Search for the cell housing the specified text and yield its [X, Y] center coordinate. 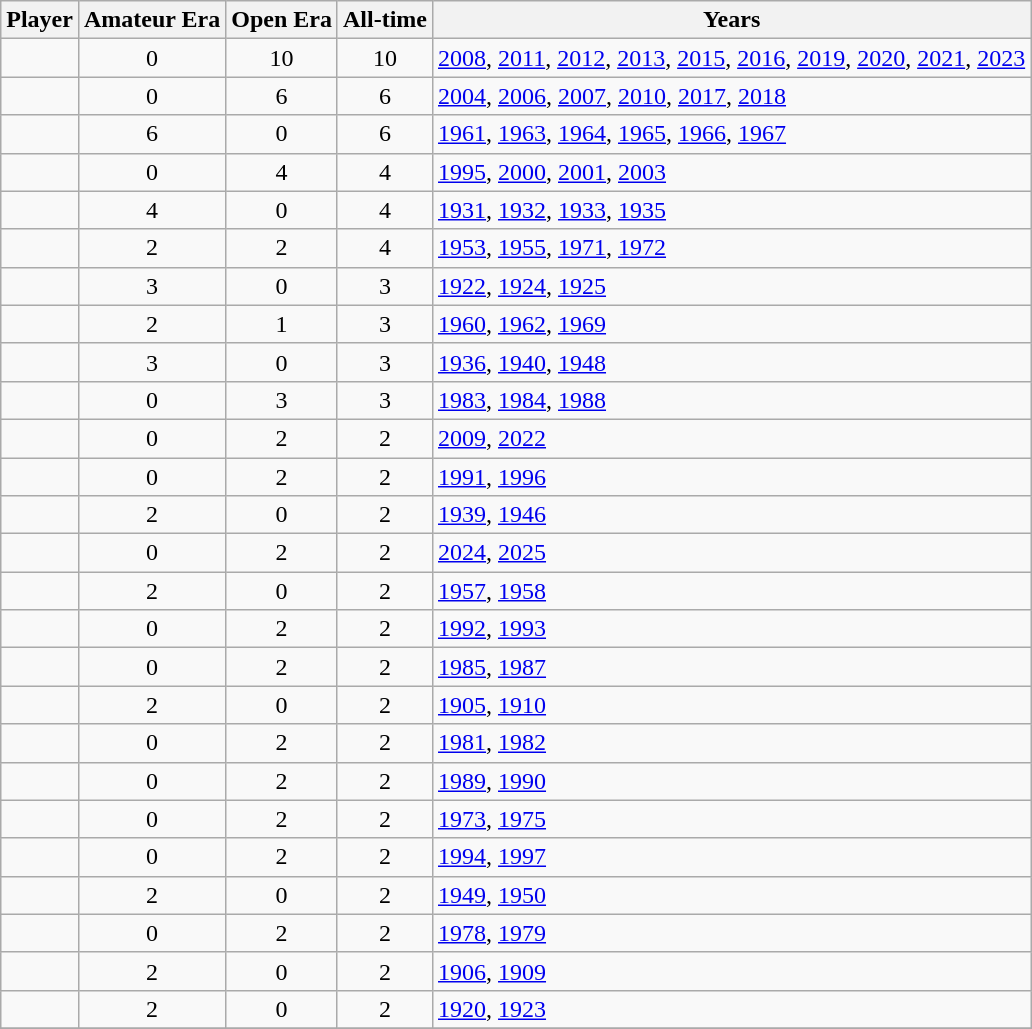
1936, 1940, 1948 [731, 362]
1931, 1932, 1933, 1935 [731, 210]
1953, 1955, 1971, 1972 [731, 248]
All-time [384, 20]
2009, 2022 [731, 438]
1992, 1993 [731, 629]
1960, 1962, 1969 [731, 324]
1983, 1984, 1988 [731, 400]
2004, 2006, 2007, 2010, 2017, 2018 [731, 96]
1985, 1987 [731, 667]
1978, 1979 [731, 933]
2024, 2025 [731, 553]
1973, 1975 [731, 819]
1961, 1963, 1964, 1965, 1966, 1967 [731, 134]
Amateur Era [152, 20]
Open Era [282, 20]
1939, 1946 [731, 515]
Player [40, 20]
1957, 1958 [731, 591]
1905, 1910 [731, 705]
1920, 1923 [731, 1009]
2008, 2011, 2012, 2013, 2015, 2016, 2019, 2020, 2021, 2023 [731, 58]
1981, 1982 [731, 743]
Years [731, 20]
1991, 1996 [731, 477]
1989, 1990 [731, 781]
1906, 1909 [731, 971]
1 [282, 324]
1994, 1997 [731, 857]
1995, 2000, 2001, 2003 [731, 172]
1922, 1924, 1925 [731, 286]
1949, 1950 [731, 895]
